Pinpoint the cell where the given text exists, returning its (X, Y) midpoint coordinate. 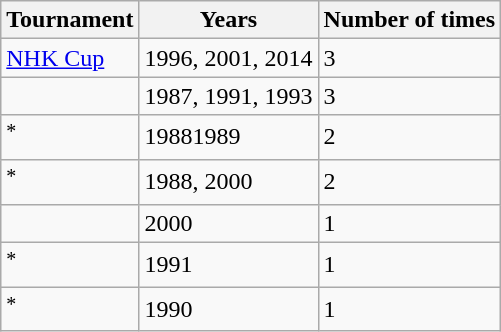
Years (228, 20)
1996, 2001, 2014 (228, 58)
Tournament (70, 20)
1987, 1991, 1993 (228, 96)
NHK Cup (70, 58)
1990 (228, 310)
1991 (228, 264)
19881989 (228, 138)
Number of times (410, 20)
1988, 2000 (228, 182)
2000 (228, 223)
